Return the [x, y] coordinate for the center point of the cell that contains the specified text.  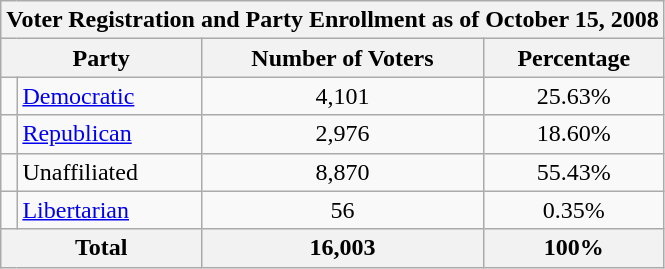
0.35% [574, 210]
Total [102, 248]
16,003 [343, 248]
Party [102, 58]
Republican [110, 134]
Number of Voters [343, 58]
18.60% [574, 134]
55.43% [574, 172]
100% [574, 248]
4,101 [343, 96]
Unaffiliated [110, 172]
8,870 [343, 172]
56 [343, 210]
Libertarian [110, 210]
25.63% [574, 96]
Percentage [574, 58]
Voter Registration and Party Enrollment as of October 15, 2008 [332, 20]
Democratic [110, 96]
2,976 [343, 134]
